Locate the cell with the specified text and output its (x, y) center coordinate. 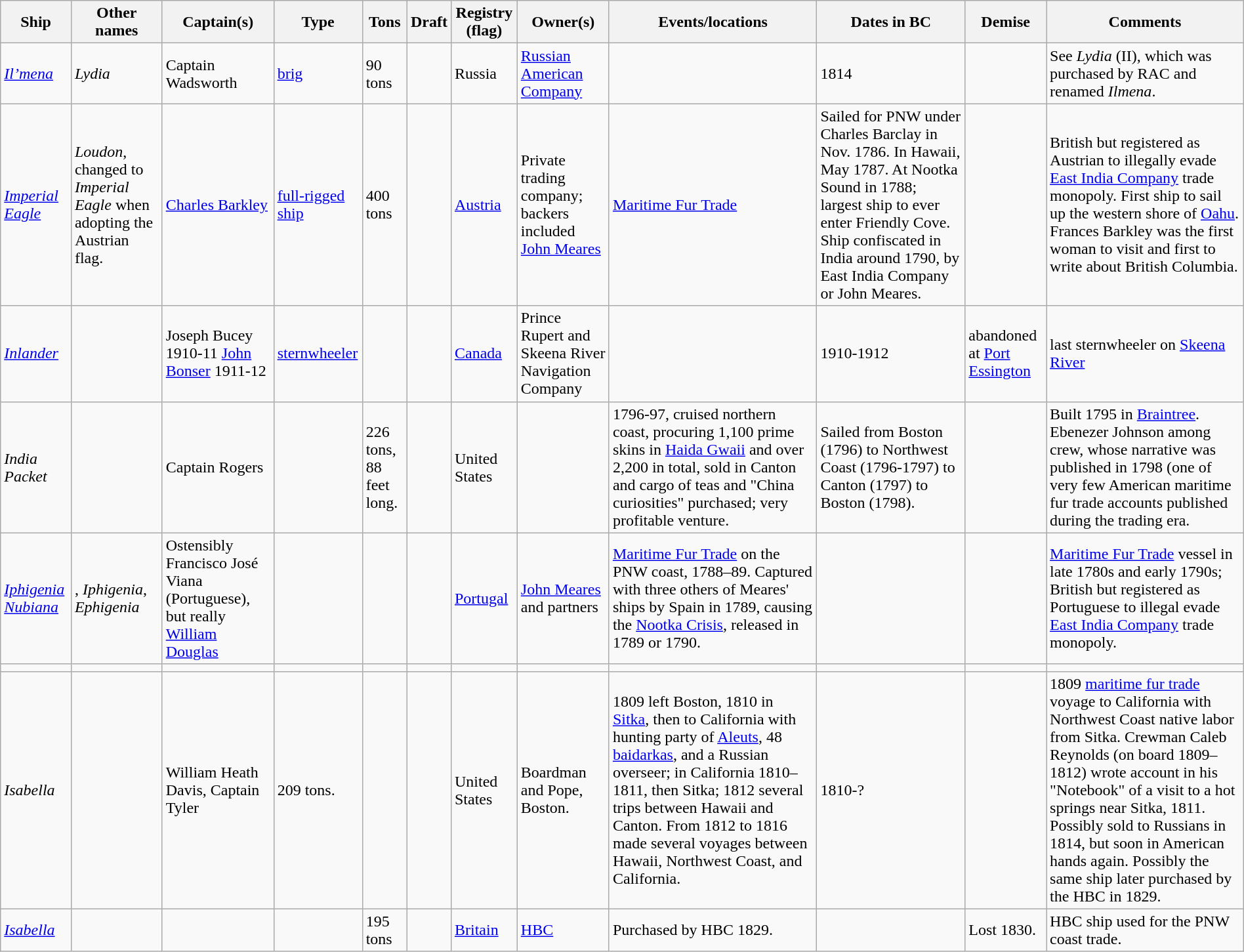
Russia (484, 73)
Other names (117, 22)
Maritime Fur Trade (713, 205)
209 tons. (318, 790)
Portugal (484, 598)
Purchased by HBC 1829. (713, 930)
Ostensibly Francisco José Viana (Portuguese), but really William Douglas (218, 598)
brig (318, 73)
Russian American Company (563, 73)
Imperial Eagle (36, 205)
Joseph Bucey 1910-11 John Bonser 1911-12 (218, 354)
Owner(s) (563, 22)
400 tons (384, 205)
Ship (36, 22)
Lydia (117, 73)
Events/locations (713, 22)
1910-1912 (891, 354)
full-rigged ship (318, 205)
Captain(s) (218, 22)
Charles Barkley (218, 205)
, Iphigenia, Ephigenia (117, 598)
John Meares and partners (563, 598)
Dates in BC (891, 22)
1814 (891, 73)
Inlander (36, 354)
Prince Rupert and Skeena River Navigation Company (563, 354)
Registry (flag) (484, 22)
Loudon, changed to Imperial Eagle when adopting the Austrian flag. (117, 205)
Demise (1006, 22)
HBC ship used for the PNW coast trade. (1146, 930)
William Heath Davis, Captain Tyler (218, 790)
Boardman and Pope, Boston. (563, 790)
Sailed from Boston (1796) to Northwest Coast (1796-1797) to Canton (1797) to Boston (1798). (891, 467)
Il’mena (36, 73)
90 tons (384, 73)
226 tons, 88 feet long. (384, 467)
Lost 1830. (1006, 930)
India Packet (36, 467)
Austria (484, 205)
Comments (1146, 22)
Britain (484, 930)
last sternwheeler on Skeena River (1146, 354)
See Lydia (II), which was purchased by RAC and renamed Ilmena. (1146, 73)
195 tons (384, 930)
Tons (384, 22)
HBC (563, 930)
Iphigenia Nubiana (36, 598)
Private trading company; backers included John Meares (563, 205)
Captain Rogers (218, 467)
Draft (429, 22)
Captain Wadsworth (218, 73)
abandoned at Port Essington (1006, 354)
Type (318, 22)
Canada (484, 354)
sternwheeler (318, 354)
Maritime Fur Trade vessel in late 1780s and early 1790s; British but registered as Portuguese to illegal evade East India Company trade monopoly. (1146, 598)
1810-? (891, 790)
